From the cell containing the given text, extract its center point as (x, y) coordinate. 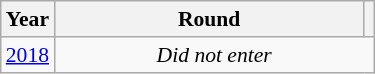
Did not enter (214, 55)
Year (28, 19)
Round (209, 19)
2018 (28, 55)
